Provide the (x, y) coordinate of the cell's center where the given text is located.  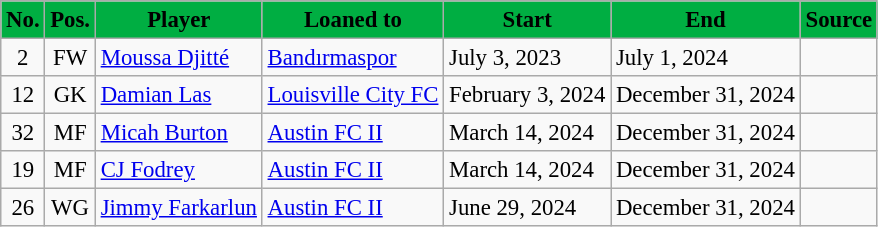
Bandırmaspor (352, 58)
CJ Fodrey (178, 170)
GK (70, 95)
Damian Las (178, 95)
32 (23, 133)
No. (23, 20)
2 (23, 58)
June 29, 2024 (528, 208)
Loaned to (352, 20)
WG (70, 208)
End (706, 20)
12 (23, 95)
Micah Burton (178, 133)
FW (70, 58)
26 (23, 208)
Player (178, 20)
Source (838, 20)
Moussa Djitté (178, 58)
Pos. (70, 20)
19 (23, 170)
July 3, 2023 (528, 58)
Louisville City FC (352, 95)
Jimmy Farkarlun (178, 208)
Start (528, 20)
February 3, 2024 (528, 95)
July 1, 2024 (706, 58)
